Determine the [x, y] coordinate at the center of the cell enclosing the given text.  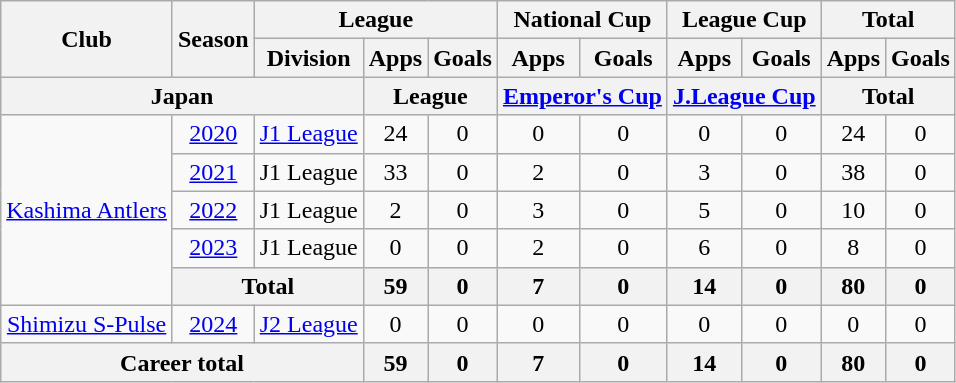
33 [395, 172]
2020 [213, 134]
38 [853, 172]
Emperor's Cup [582, 96]
National Cup [582, 20]
6 [704, 248]
Kashima Antlers [87, 210]
2023 [213, 248]
J.League Cup [744, 96]
Career total [182, 362]
5 [704, 210]
10 [853, 210]
Japan [182, 96]
Season [213, 39]
League Cup [744, 20]
Division [308, 58]
2021 [213, 172]
J2 League [308, 324]
Shimizu S-Pulse [87, 324]
8 [853, 248]
Club [87, 39]
2024 [213, 324]
2022 [213, 210]
